Identify which cell holds the provided text, then report its (X, Y) central coordinate. 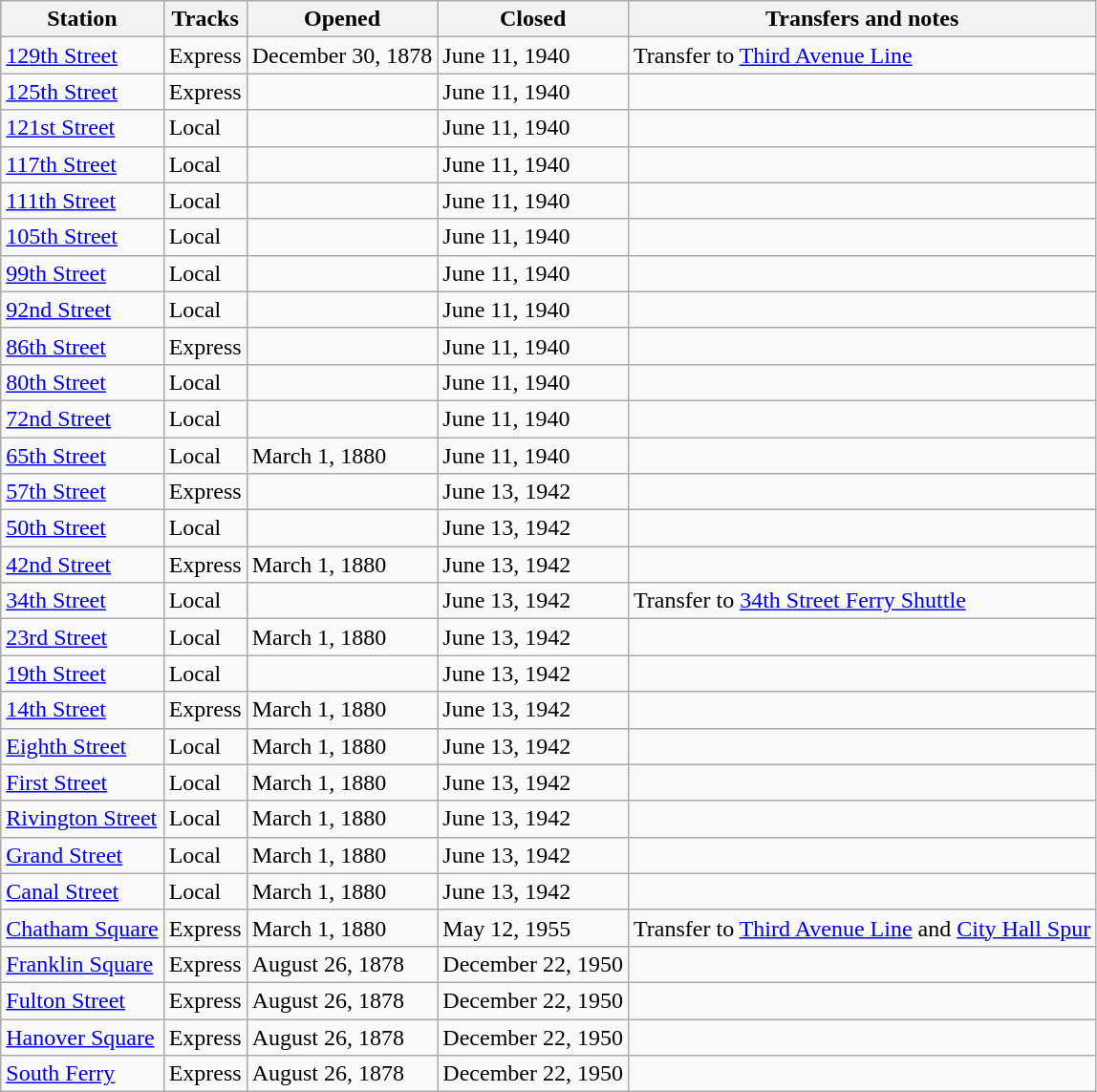
57th Street (82, 492)
Franklin Square (82, 964)
Chatham Square (82, 928)
111th Street (82, 201)
125th Street (82, 92)
Grand Street (82, 855)
129th Street (82, 55)
December 30, 1878 (342, 55)
Transfers and notes (862, 19)
65th Street (82, 456)
Canal Street (82, 891)
42nd Street (82, 565)
May 12, 1955 (533, 928)
Transfer to 34th Street Ferry Shuttle (862, 601)
72nd Street (82, 418)
117th Street (82, 164)
19th Street (82, 674)
92nd Street (82, 310)
Rivington Street (82, 819)
Transfer to Third Avenue Line (862, 55)
99th Street (82, 273)
121st Street (82, 128)
Opened (342, 19)
34th Street (82, 601)
14th Street (82, 710)
First Street (82, 782)
Station (82, 19)
Tracks (204, 19)
80th Street (82, 382)
Closed (533, 19)
105th Street (82, 237)
Hanover Square (82, 1037)
Transfer to Third Avenue Line and City Hall Spur (862, 928)
86th Street (82, 346)
Eighth Street (82, 746)
50th Street (82, 528)
Fulton Street (82, 1000)
23rd Street (82, 637)
South Ferry (82, 1074)
